Search for the cell housing the specified text and yield its (x, y) center coordinate. 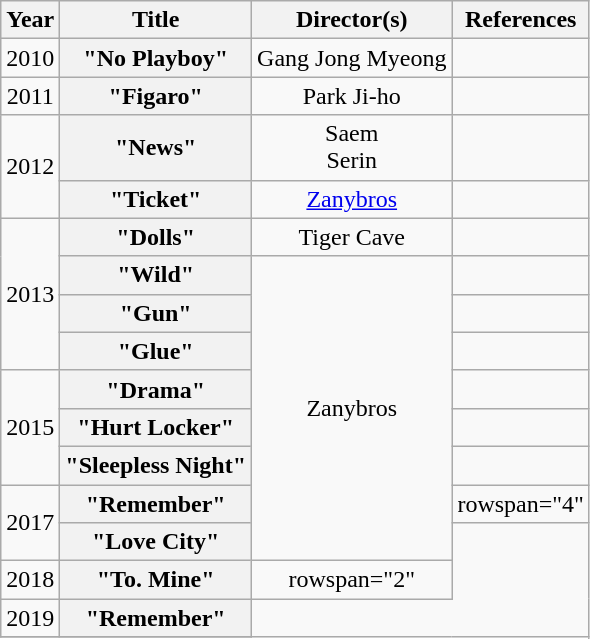
References (521, 20)
2015 (30, 427)
Park Ji-ho (352, 96)
"Drama" (156, 389)
"Ticket" (156, 199)
2017 (30, 522)
Director(s) (352, 20)
"Love City" (156, 542)
2010 (30, 58)
"No Playboy" (156, 58)
"Wild" (156, 275)
Year (30, 20)
"To. Mine" (156, 580)
Title (156, 20)
"Glue" (156, 351)
2011 (30, 96)
SaemSerin (352, 148)
Gang Jong Myeong (352, 58)
"News" (156, 148)
2012 (30, 166)
"Figaro" (156, 96)
2013 (30, 294)
"Gun" (156, 313)
"Dolls" (156, 237)
rowspan="2" (352, 580)
2019 (30, 618)
Tiger Cave (352, 237)
rowspan="4" (521, 503)
"Hurt Locker" (156, 427)
"Sleepless Night" (156, 465)
2018 (30, 580)
